For the text-containing cell, return its midpoint in (X, Y) coordinate format. 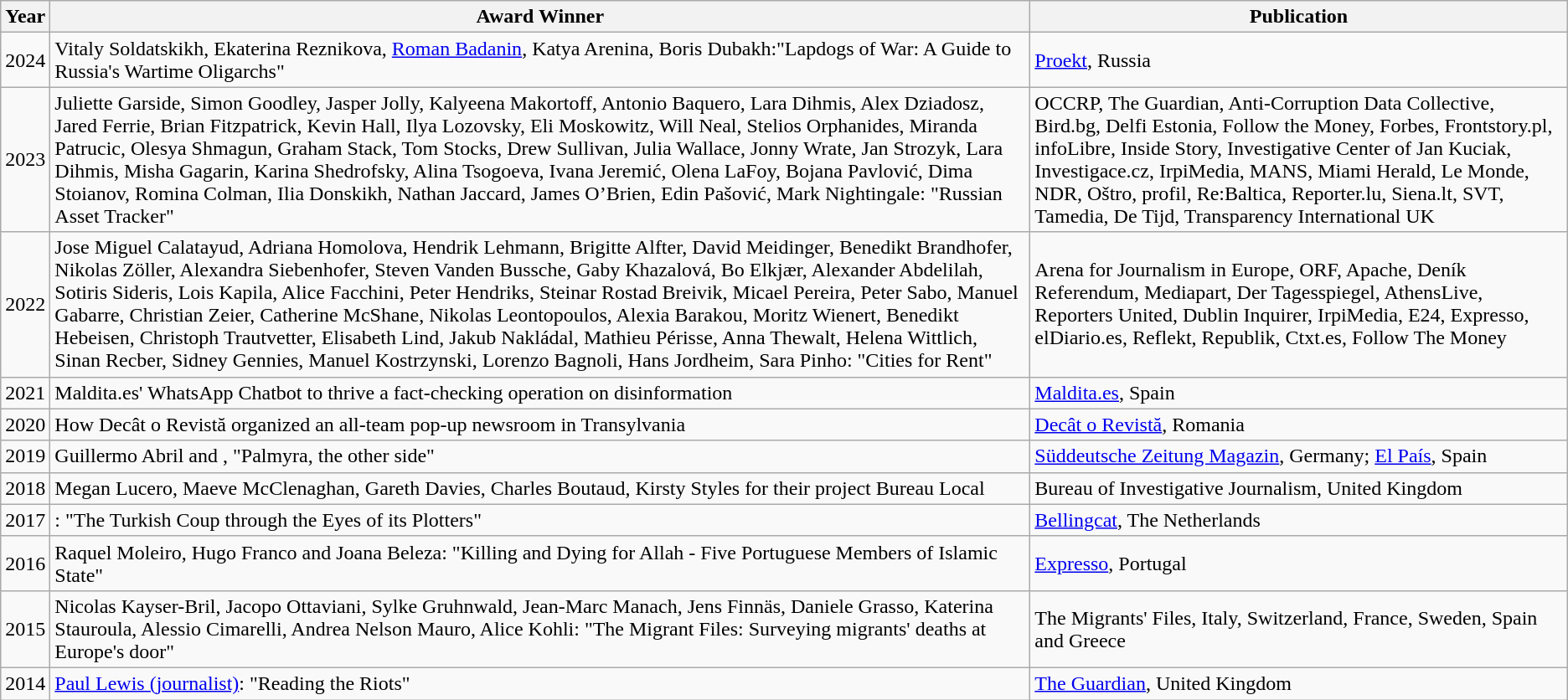
Maldita.es' WhatsApp Chatbot to thrive a fact-checking operation on disinformation (540, 393)
Bellingcat, The Netherlands (1298, 520)
Maldita.es, Spain (1298, 393)
2019 (25, 456)
2015 (25, 629)
The Guardian, United Kingdom (1298, 683)
Megan Lucero, Maeve McClenaghan, Gareth Davies, Charles Boutaud, Kirsty Styles for their project Bureau Local (540, 488)
2021 (25, 393)
Paul Lewis (journalist): "Reading the Riots" (540, 683)
2023 (25, 159)
The Migrants' Files, Italy, Switzerland, France, Sweden, Spain and Greece (1298, 629)
Decât o Revistă, Romania (1298, 425)
2014 (25, 683)
2017 (25, 520)
Bureau of Investigative Journalism, United Kingdom (1298, 488)
2016 (25, 563)
Süddeutsche Zeitung Magazin, Germany; El País, Spain (1298, 456)
2018 (25, 488)
Proekt, Russia (1298, 60)
2022 (25, 305)
How Decât o Revistă organized an all-team pop-up newsroom in Transylvania (540, 425)
Raquel Moleiro, Hugo Franco and Joana Beleza: "Killing and Dying for Allah - Five Portuguese Members of Islamic State" (540, 563)
Guillermo Abril and , "Palmyra, the other side" (540, 456)
Expresso, Portugal (1298, 563)
Publication (1298, 17)
: "The Turkish Coup through the Eyes of its Plotters" (540, 520)
2024 (25, 60)
2020 (25, 425)
Year (25, 17)
Vitaly Soldatskikh, Ekaterina Reznikova, Roman Badanin, Katya Arenina, Boris Dubakh:"Lapdogs of War: A Guide to Russia's Wartime Oligarchs" (540, 60)
Award Winner (540, 17)
